Detect which cell encompasses the target text, then output its [X, Y] center coordinate. 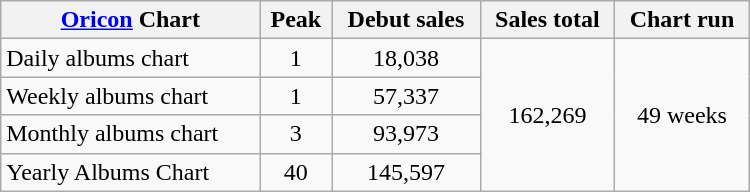
Oricon Chart [130, 20]
Yearly Albums Chart [130, 172]
162,269 [548, 115]
Sales total [548, 20]
Debut sales [406, 20]
Monthly albums chart [130, 134]
Weekly albums chart [130, 96]
40 [296, 172]
3 [296, 134]
Daily albums chart [130, 58]
93,973 [406, 134]
145,597 [406, 172]
Chart run [682, 20]
49 weeks [682, 115]
Peak [296, 20]
57,337 [406, 96]
18,038 [406, 58]
